Determine the [x, y] coordinate at the center of the cell enclosing the given text.  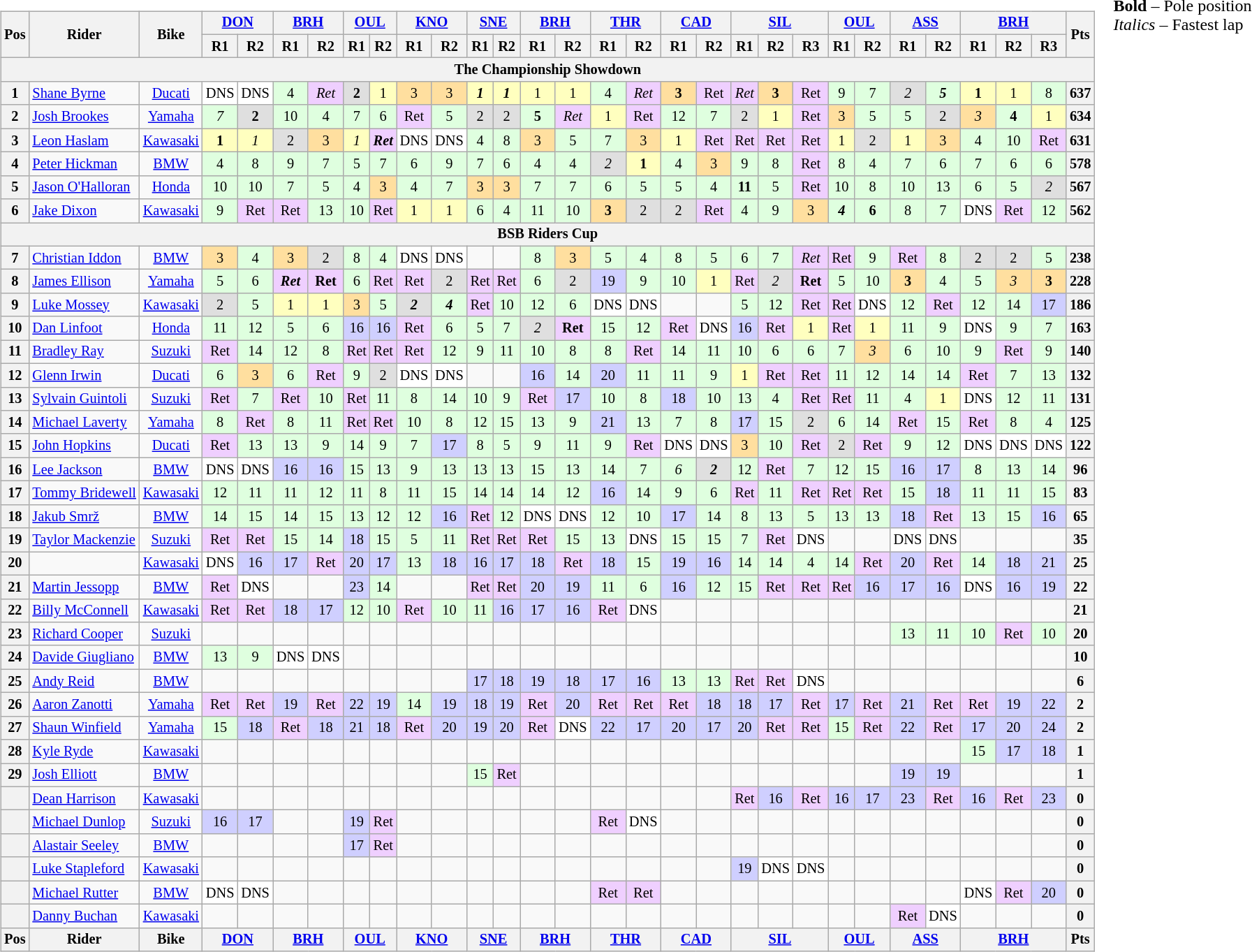
Taylor Mackenzie [84, 540]
Davide Giugliano [84, 657]
29 [15, 775]
35 [1080, 540]
Christian Iddon [84, 258]
27 [15, 728]
Dean Harrison [84, 798]
John Hopkins [84, 446]
Jake Dixon [84, 211]
562 [1080, 211]
Andy Reid [84, 681]
634 [1080, 117]
140 [1080, 352]
Tommy Bridewell [84, 493]
Josh Brookes [84, 117]
The Championship Showdown [547, 70]
637 [1080, 94]
Luke Stapleford [84, 869]
132 [1080, 375]
Sylvain Guintoli [84, 399]
163 [1080, 328]
Michael Laverty [84, 423]
238 [1080, 258]
28 [15, 752]
125 [1080, 423]
567 [1080, 187]
Richard Cooper [84, 634]
26 [15, 705]
Josh Elliott [84, 775]
186 [1080, 305]
Kyle Ryde [84, 752]
Luke Mossey [84, 305]
228 [1080, 281]
Glenn Irwin [84, 375]
Lee Jackson [84, 469]
Leon Haslam [84, 140]
131 [1080, 399]
83 [1080, 493]
Aaron Zanotti [84, 705]
Bradley Ray [84, 352]
578 [1080, 164]
Michael Rutter [84, 893]
Billy McConnell [84, 610]
Jakub Smrž [84, 516]
Michael Dunlop [84, 822]
Shaun Winfield [84, 728]
631 [1080, 140]
122 [1080, 446]
Shane Byrne [84, 94]
Peter Hickman [84, 164]
Danny Buchan [84, 916]
Jason O'Halloran [84, 187]
96 [1080, 469]
Martin Jessopp [84, 587]
Alastair Seeley [84, 846]
65 [1080, 516]
BSB Riders Cup [547, 235]
Dan Linfoot [84, 328]
James Ellison [84, 281]
